Scan for the cell matching the given text and deliver its [x, y] coordinate at center. 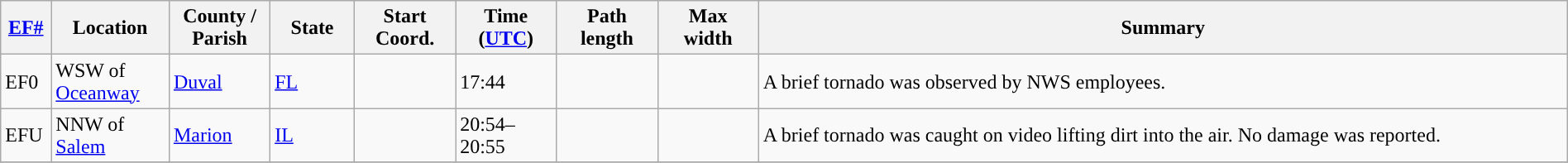
20:54–20:55 [506, 136]
State [313, 28]
Max width [708, 28]
County / Parish [219, 28]
Path length [607, 28]
Start Coord. [404, 28]
EF0 [26, 81]
Time (UTC) [506, 28]
EF# [26, 28]
IL [313, 136]
17:44 [506, 81]
Location [111, 28]
Marion [219, 136]
EFU [26, 136]
Duval [219, 81]
Summary [1163, 28]
FL [313, 81]
WSW of Oceanway [111, 81]
A brief tornado was observed by NWS employees. [1163, 81]
A brief tornado was caught on video lifting dirt into the air. No damage was reported. [1163, 136]
NNW of Salem [111, 136]
